Find where the given text appears and provide that cell's center as (X, Y) coordinate. 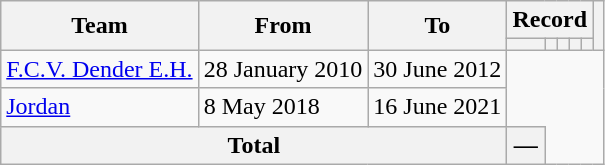
From (283, 26)
Total (254, 145)
8 May 2018 (283, 107)
— (526, 145)
Team (100, 26)
28 January 2010 (283, 69)
16 June 2021 (438, 107)
To (438, 26)
30 June 2012 (438, 69)
Jordan (100, 107)
Record (550, 20)
F.C.V. Dender E.H. (100, 69)
